Determine the [x, y] coordinate at the center of the cell enclosing the given text.  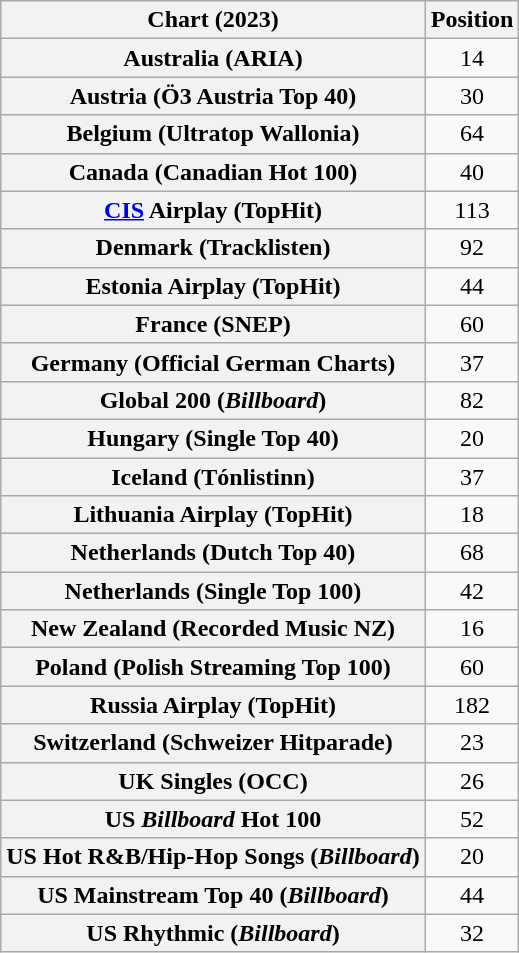
Austria (Ö3 Austria Top 40) [213, 96]
Russia Airplay (TopHit) [213, 705]
Poland (Polish Streaming Top 100) [213, 667]
182 [472, 705]
US Rhythmic (Billboard) [213, 933]
Lithuania Airplay (TopHit) [213, 515]
Germany (Official German Charts) [213, 362]
Position [472, 20]
Netherlands (Dutch Top 40) [213, 553]
Denmark (Tracklisten) [213, 248]
New Zealand (Recorded Music NZ) [213, 629]
CIS Airplay (TopHit) [213, 210]
68 [472, 553]
Estonia Airplay (TopHit) [213, 286]
US Mainstream Top 40 (Billboard) [213, 895]
US Hot R&B/Hip-Hop Songs (Billboard) [213, 857]
US Billboard Hot 100 [213, 819]
Switzerland (Schweizer Hitparade) [213, 743]
14 [472, 58]
18 [472, 515]
23 [472, 743]
Canada (Canadian Hot 100) [213, 172]
42 [472, 591]
Australia (ARIA) [213, 58]
113 [472, 210]
26 [472, 781]
32 [472, 933]
France (SNEP) [213, 324]
40 [472, 172]
Hungary (Single Top 40) [213, 438]
92 [472, 248]
16 [472, 629]
Chart (2023) [213, 20]
82 [472, 400]
30 [472, 96]
Global 200 (Billboard) [213, 400]
64 [472, 134]
Netherlands (Single Top 100) [213, 591]
UK Singles (OCC) [213, 781]
Iceland (Tónlistinn) [213, 477]
Belgium (Ultratop Wallonia) [213, 134]
52 [472, 819]
